Output the (X, Y) coordinate of the center of the cell containing the given text.  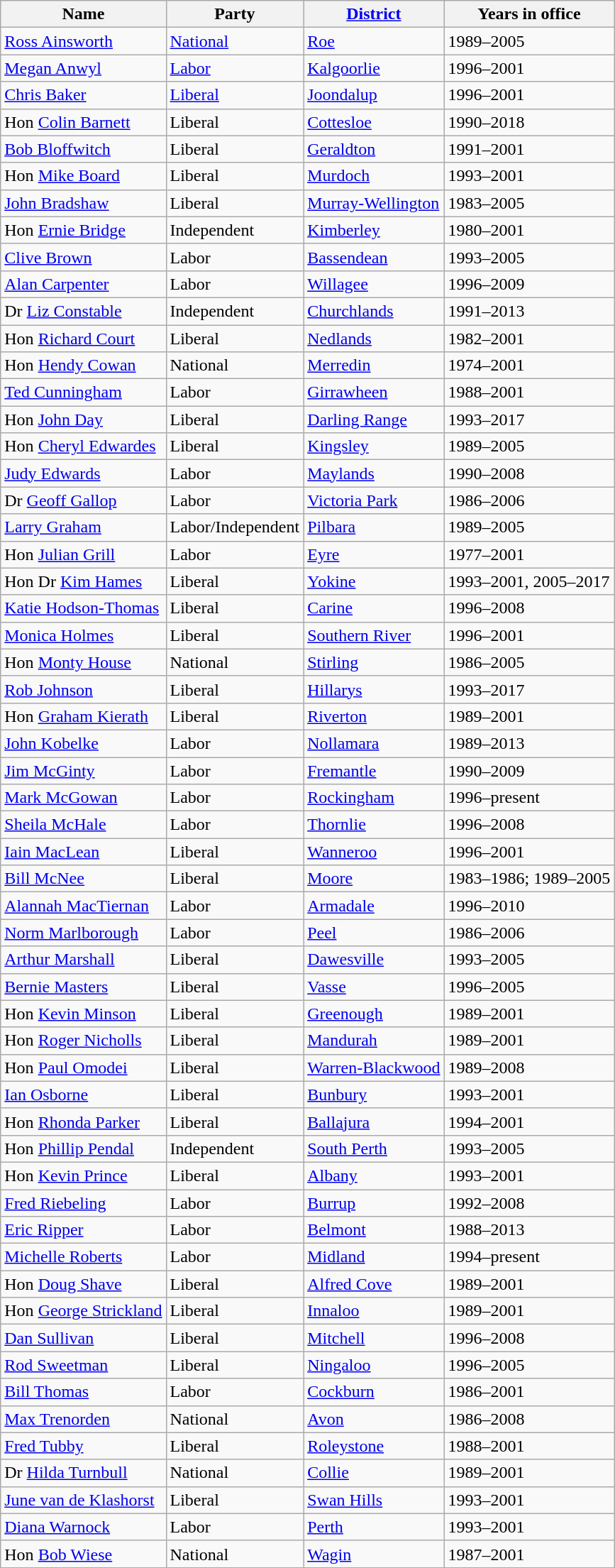
1982–2001 (529, 339)
1983–1986; 1989–2005 (529, 879)
Larry Graham (84, 527)
Max Trenorden (84, 1419)
South Perth (374, 1148)
Hon Kevin Prince (84, 1175)
Bernie Masters (84, 987)
Thornlie (374, 825)
Avon (374, 1419)
Bill Thomas (84, 1392)
Clive Brown (84, 257)
Yokine (374, 581)
1990–2009 (529, 770)
Riverton (374, 716)
Roe (374, 41)
1994–2001 (529, 1122)
Fred Riebeling (84, 1203)
Bill McNee (84, 879)
Party (235, 14)
1977–2001 (529, 554)
Midland (374, 1257)
Jim McGinty (84, 770)
Kingsley (374, 446)
Name (84, 14)
Mandurah (374, 1041)
Nedlands (374, 339)
Nollamara (374, 743)
Fremantle (374, 770)
Chris Baker (84, 95)
Megan Anwyl (84, 68)
Hon Rhonda Parker (84, 1122)
Hon Ernie Bridge (84, 230)
Rod Sweetman (84, 1365)
Hon Kevin Minson (84, 1014)
1990–2008 (529, 473)
1994–present (529, 1257)
1986–2005 (529, 662)
Judy Edwards (84, 473)
1974–2001 (529, 366)
Dan Sullivan (84, 1338)
Hon Roger Nicholls (84, 1041)
1993–2001, 2005–2017 (529, 581)
Hon John Day (84, 420)
Hon George Strickland (84, 1311)
Dr Geoff Gallop (84, 500)
Hon Paul Omodei (84, 1068)
Monica Holmes (84, 635)
Eric Ripper (84, 1230)
Warren-Blackwood (374, 1068)
Ian Osborne (84, 1095)
Hon Hendy Cowan (84, 366)
Swan Hills (374, 1500)
Moore (374, 879)
Hon Doug Shave (84, 1284)
Hon Graham Kierath (84, 716)
Fred Tubby (84, 1446)
Maylands (374, 473)
Geraldton (374, 149)
Rockingham (374, 798)
Burrup (374, 1203)
Hon Colin Barnett (84, 122)
Wanneroo (374, 852)
Dr Hilda Turnbull (84, 1473)
1991–2001 (529, 149)
1996–2009 (529, 284)
Perth (374, 1527)
Cockburn (374, 1392)
Albany (374, 1175)
Alfred Cove (374, 1284)
Hon Mike Board (84, 176)
Hon Cheryl Edwardes (84, 446)
Kalgoorlie (374, 68)
Greenough (374, 1014)
1987–2001 (529, 1554)
Katie Hodson-Thomas (84, 608)
John Bradshaw (84, 203)
Stirling (374, 662)
Cottesloe (374, 122)
1986–2008 (529, 1419)
Bunbury (374, 1095)
Years in office (529, 14)
Roleystone (374, 1446)
Norm Marlborough (84, 933)
Eyre (374, 554)
1989–2008 (529, 1068)
1983–2005 (529, 203)
June van de Klashorst (84, 1500)
Murdoch (374, 176)
Sheila McHale (84, 825)
Iain MacLean (84, 852)
Vasse (374, 987)
1988–2013 (529, 1230)
Churchlands (374, 311)
1990–2018 (529, 122)
Hon Bob Wiese (84, 1554)
Wagin (374, 1554)
Armadale (374, 906)
Collie (374, 1473)
Girrawheen (374, 393)
Bassendean (374, 257)
1986–2001 (529, 1392)
Hon Monty House (84, 662)
Mitchell (374, 1338)
1991–2013 (529, 311)
Dr Liz Constable (84, 311)
Ted Cunningham (84, 393)
Carine (374, 608)
Southern River (374, 635)
Murray-Wellington (374, 203)
Mark McGowan (84, 798)
Labor/Independent (235, 527)
Bob Bloffwitch (84, 149)
Joondalup (374, 95)
Diana Warnock (84, 1527)
Dawesville (374, 960)
Michelle Roberts (84, 1257)
Willagee (374, 284)
Ballajura (374, 1122)
Ross Ainsworth (84, 41)
Innaloo (374, 1311)
Merredin (374, 366)
Alan Carpenter (84, 284)
1992–2008 (529, 1203)
Hon Dr Kim Hames (84, 581)
Darling Range (374, 420)
1996–2010 (529, 906)
Hillarys (374, 689)
Arthur Marshall (84, 960)
1980–2001 (529, 230)
Ningaloo (374, 1365)
Pilbara (374, 527)
Peel (374, 933)
District (374, 14)
1989–2013 (529, 743)
Hon Richard Court (84, 339)
Hon Julian Grill (84, 554)
Alannah MacTiernan (84, 906)
Victoria Park (374, 500)
Belmont (374, 1230)
Kimberley (374, 230)
1996–present (529, 798)
Hon Phillip Pendal (84, 1148)
John Kobelke (84, 743)
Rob Johnson (84, 689)
